Search for the cell housing the specified text and yield its (x, y) center coordinate. 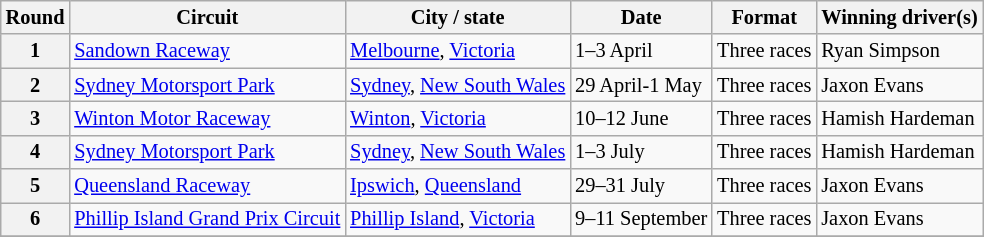
Winton, Victoria (458, 118)
Phillip Island, Victoria (458, 219)
Circuit (207, 17)
9–11 September (641, 219)
3 (36, 118)
Queensland Raceway (207, 186)
Round (36, 17)
Ipswich, Queensland (458, 186)
Phillip Island Grand Prix Circuit (207, 219)
1 (36, 51)
Date (641, 17)
Sandown Raceway (207, 51)
Winton Motor Raceway (207, 118)
29–31 July (641, 186)
1–3 July (641, 152)
6 (36, 219)
Format (764, 17)
Winning driver(s) (899, 17)
4 (36, 152)
5 (36, 186)
2 (36, 85)
Melbourne, Victoria (458, 51)
10–12 June (641, 118)
Ryan Simpson (899, 51)
29 April-1 May (641, 85)
1–3 April (641, 51)
City / state (458, 17)
